Search for the cell housing the specified text and yield its (x, y) center coordinate. 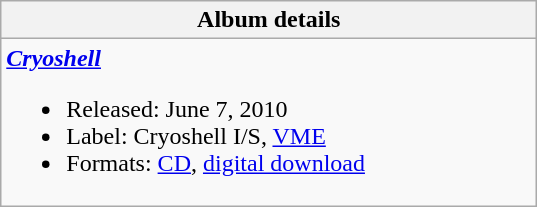
Album details (269, 20)
CryoshellReleased: June 7, 2010Label: Cryoshell I/S, VMEFormats: CD, digital download (269, 122)
